Detect which cell encompasses the target text, then output its [X, Y] center coordinate. 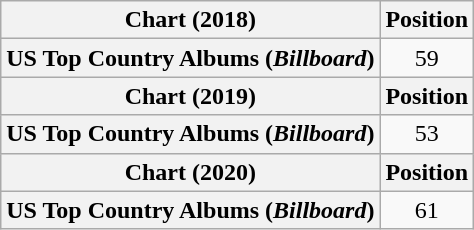
59 [427, 58]
Chart (2018) [190, 20]
Chart (2020) [190, 172]
Chart (2019) [190, 96]
61 [427, 210]
53 [427, 134]
